Capture the cell that displays the provided text and extract its [x, y] central coordinate. 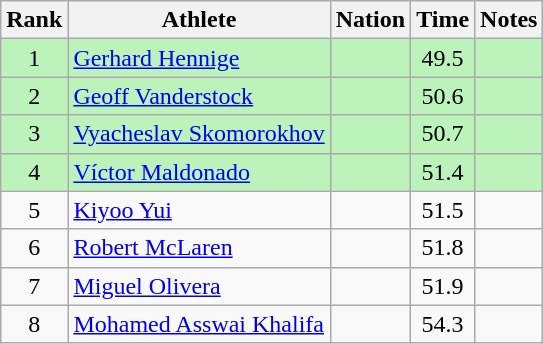
Vyacheslav Skomorokhov [199, 134]
50.6 [443, 96]
6 [34, 248]
Miguel Olivera [199, 286]
51.9 [443, 286]
Notes [509, 20]
7 [34, 286]
Mohamed Asswai Khalifa [199, 324]
Athlete [199, 20]
1 [34, 58]
Nation [370, 20]
3 [34, 134]
Geoff Vanderstock [199, 96]
4 [34, 172]
Time [443, 20]
54.3 [443, 324]
Rank [34, 20]
Kiyoo Yui [199, 210]
51.5 [443, 210]
Gerhard Hennige [199, 58]
Robert McLaren [199, 248]
49.5 [443, 58]
5 [34, 210]
50.7 [443, 134]
51.4 [443, 172]
51.8 [443, 248]
Víctor Maldonado [199, 172]
2 [34, 96]
8 [34, 324]
